Capture the cell that displays the provided text and extract its (X, Y) central coordinate. 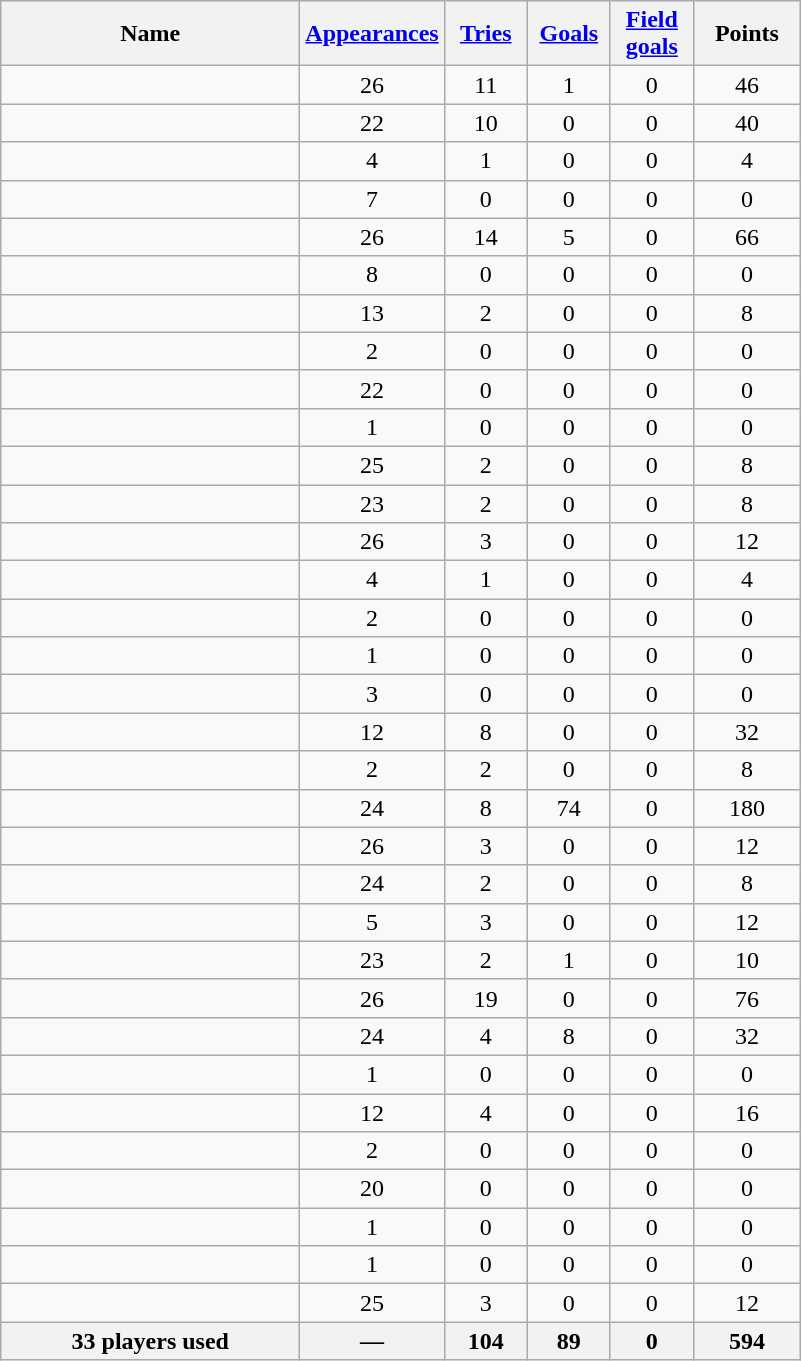
13 (372, 313)
19 (486, 998)
— (372, 1341)
89 (568, 1341)
14 (486, 237)
20 (372, 1189)
Tries (486, 34)
Points (746, 34)
40 (746, 123)
66 (746, 237)
33 players used (150, 1341)
180 (746, 808)
Appearances (372, 34)
46 (746, 85)
76 (746, 998)
16 (746, 1113)
594 (746, 1341)
Field goals (652, 34)
104 (486, 1341)
74 (568, 808)
7 (372, 199)
Name (150, 34)
11 (486, 85)
Goals (568, 34)
